Scan for the cell matching the given text and deliver its (x, y) coordinate at center. 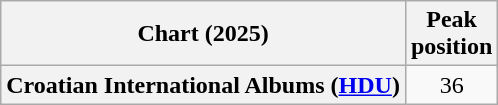
Peakposition (451, 34)
36 (451, 85)
Chart (2025) (204, 34)
Croatian International Albums (HDU) (204, 85)
